Determine the (X, Y) coordinate at the center of the cell enclosing the given text.  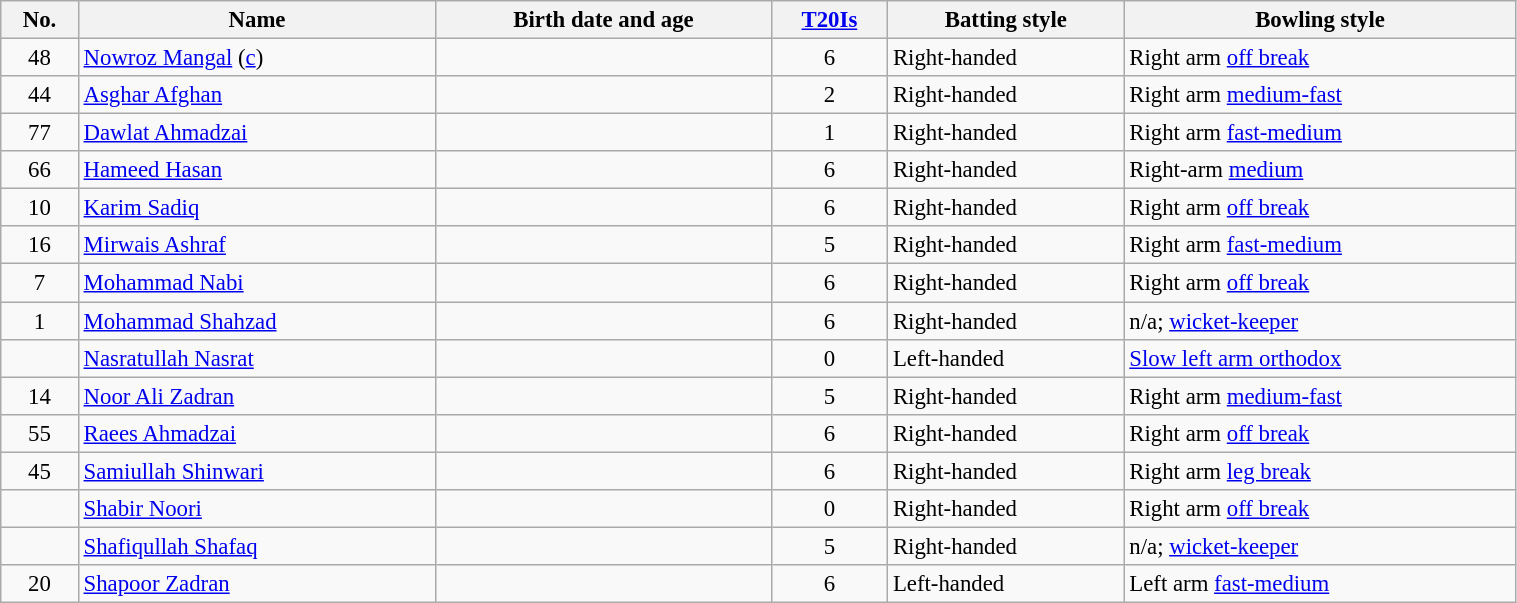
No. (40, 20)
Name (257, 20)
16 (40, 245)
Shabir Noori (257, 509)
Mirwais Ashraf (257, 245)
Mohammad Shahzad (257, 321)
Karim Sadiq (257, 208)
T20Is (829, 20)
Right-arm medium (1320, 170)
Left arm fast-medium (1320, 584)
44 (40, 95)
Nasratullah Nasrat (257, 358)
55 (40, 433)
14 (40, 396)
10 (40, 208)
Hameed Hasan (257, 170)
45 (40, 471)
Right arm leg break (1320, 471)
Birth date and age (604, 20)
Noor Ali Zadran (257, 396)
Nowroz Mangal (c) (257, 58)
77 (40, 133)
Bowling style (1320, 20)
Mohammad Nabi (257, 283)
Raees Ahmadzai (257, 433)
2 (829, 95)
Slow left arm orthodox (1320, 358)
66 (40, 170)
20 (40, 584)
Dawlat Ahmadzai (257, 133)
Shafiqullah Shafaq (257, 546)
Shapoor Zadran (257, 584)
Samiullah Shinwari (257, 471)
48 (40, 58)
Batting style (1006, 20)
7 (40, 283)
Asghar Afghan (257, 95)
